Return the [x, y] coordinate for the center point of the cell that contains the specified text.  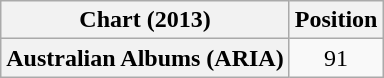
91 [336, 58]
Chart (2013) [145, 20]
Position [336, 20]
Australian Albums (ARIA) [145, 58]
